Pinpoint the cell where the given text exists, returning its [X, Y] midpoint coordinate. 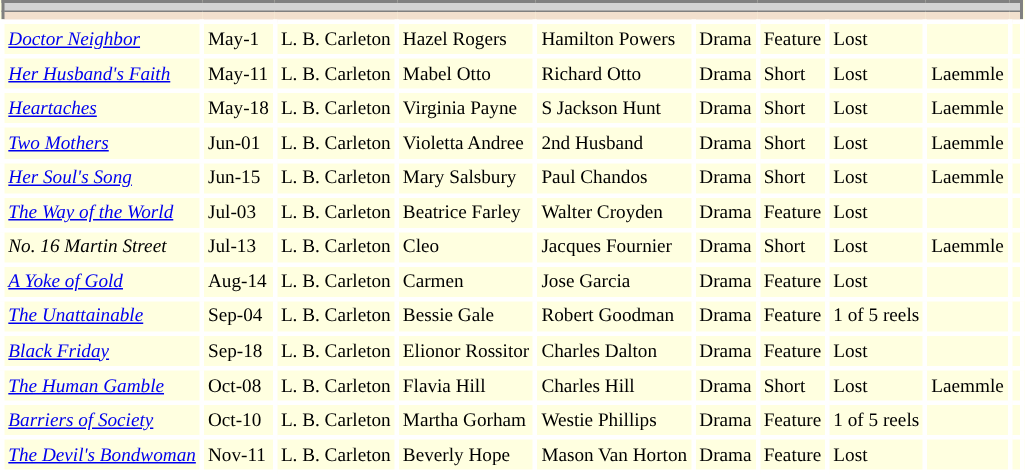
Heartaches [102, 108]
The Unattainable [102, 316]
May-18 [238, 108]
Beatrice Farley [466, 212]
Hamilton Powers [614, 40]
Doctor Neighbor [102, 40]
Charles Dalton [614, 352]
Cleo [466, 248]
S Jackson Hunt [614, 108]
Her Soul's Song [102, 178]
Two Mothers [102, 144]
Oct-08 [238, 386]
No. 16 Martin Street [102, 248]
The Human Gamble [102, 386]
Bessie Gale [466, 316]
Mabel Otto [466, 74]
Sep-18 [238, 352]
Paul Chandos [614, 178]
Her Husband's Faith [102, 74]
May-1 [238, 40]
The Devil's Bondwoman [102, 456]
Jun-15 [238, 178]
Virginia Payne [466, 108]
Walter Croyden [614, 212]
Martha Gorham [466, 420]
The Way of the World [102, 212]
Richard Otto [614, 74]
Jun-01 [238, 144]
Aug-14 [238, 282]
2nd Husband [614, 144]
Mason Van Horton [614, 456]
Barriers of Society [102, 420]
Violetta Andree [466, 144]
Robert Goodman [614, 316]
A Yoke of Gold [102, 282]
May-11 [238, 74]
Westie Phillips [614, 420]
Hazel Rogers [466, 40]
Jul-03 [238, 212]
Black Friday [102, 352]
Jul-13 [238, 248]
Jacques Fournier [614, 248]
Mary Salsbury [466, 178]
Nov-11 [238, 456]
Jose Garcia [614, 282]
Oct-10 [238, 420]
Sep-04 [238, 316]
Flavia Hill [466, 386]
Beverly Hope [466, 456]
Charles Hill [614, 386]
Elionor Rossitor [466, 352]
Carmen [466, 282]
